Find where the given text appears and provide that cell's center as [X, Y] coordinate. 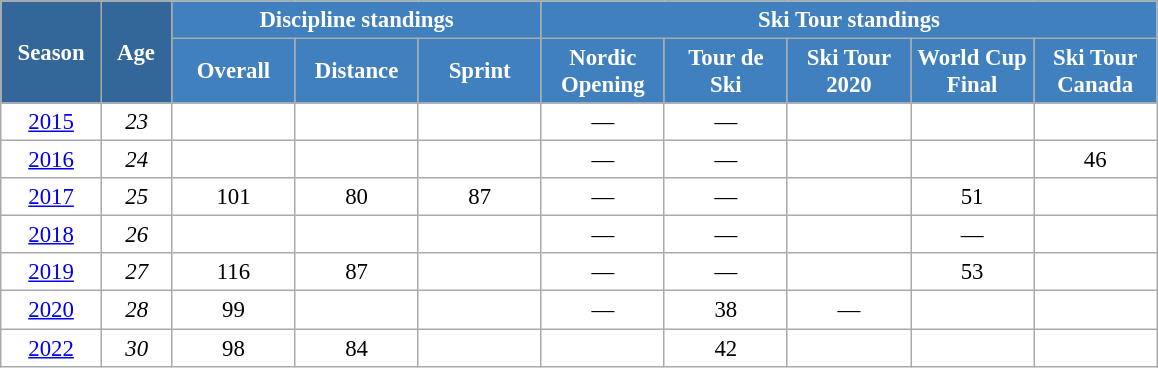
2017 [52, 197]
Overall [234, 72]
51 [972, 197]
84 [356, 348]
42 [726, 348]
Age [136, 52]
30 [136, 348]
25 [136, 197]
98 [234, 348]
99 [234, 310]
Ski Tour2020 [848, 72]
World CupFinal [972, 72]
53 [972, 273]
26 [136, 235]
Discipline standings [356, 20]
23 [136, 122]
2019 [52, 273]
46 [1096, 160]
116 [234, 273]
27 [136, 273]
Sprint [480, 72]
Distance [356, 72]
Ski TourCanada [1096, 72]
2015 [52, 122]
24 [136, 160]
28 [136, 310]
38 [726, 310]
2018 [52, 235]
NordicOpening [602, 72]
2020 [52, 310]
Tour deSki [726, 72]
80 [356, 197]
101 [234, 197]
2022 [52, 348]
2016 [52, 160]
Ski Tour standings [848, 20]
Season [52, 52]
